Return the [x, y] coordinate for the center point of the cell that contains the specified text.  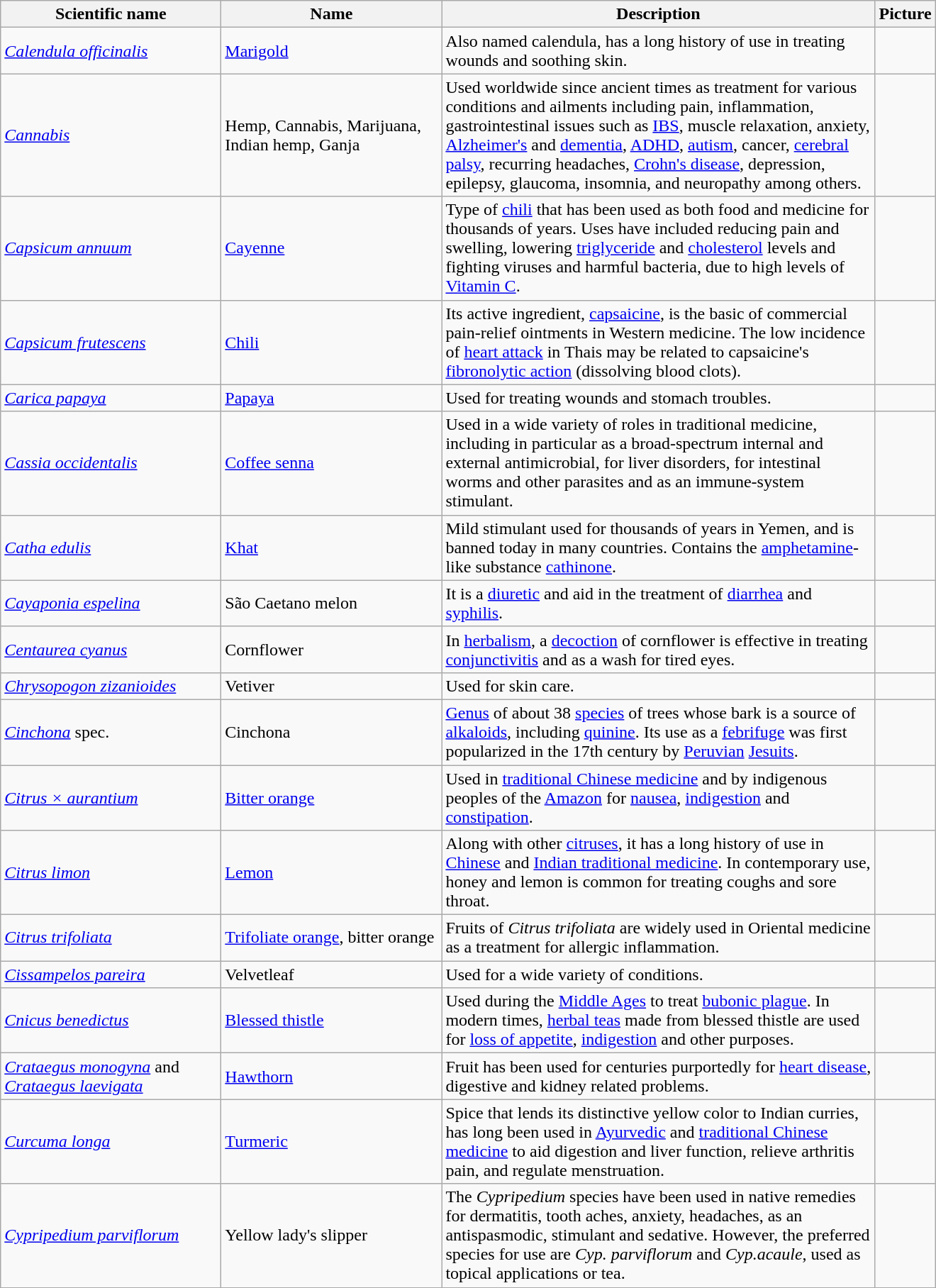
Bitter orange [332, 797]
Picture [905, 14]
Yellow lady's slipper [332, 1236]
Lemon [332, 872]
Marigold [332, 51]
Scientific name [111, 14]
Used for a wide variety of conditions. [658, 975]
Capsicum frutescens [111, 342]
Cassia occidentalis [111, 463]
Cnicus benedictus [111, 1021]
Used in traditional Chinese medicine and by indigenous peoples of the Amazon for nausea, indigestion and constipation. [658, 797]
Hemp, Cannabis, Marijuana, Indian hemp, Ganja [332, 135]
Cissampelos pareira [111, 975]
Trifoliate orange, bitter orange [332, 938]
Cinchona spec. [111, 732]
Hawthorn [332, 1077]
Chrysopogon zizanioides [111, 686]
Vetiver [332, 686]
Catha edulis [111, 548]
Used for treating wounds and stomach troubles. [658, 398]
Citrus limon [111, 872]
Fruits of Citrus trifoliata are widely used in Oriental medicine as a treatment for allergic inflammation. [658, 938]
It is a diuretic and aid in the treatment of diarrhea and syphilis. [658, 603]
Crataegus monogyna and Crataegus laevigata [111, 1077]
Velvetleaf [332, 975]
Also named calendula, has a long history of use in treating wounds and soothing skin. [658, 51]
Cannabis [111, 135]
Cornflower [332, 650]
Papaya [332, 398]
Coffee senna [332, 463]
Khat [332, 548]
Mild stimulant used for thousands of years in Yemen, and is banned today in many countries. Contains the amphetamine-like substance cathinone. [658, 548]
Centaurea cyanus [111, 650]
Capsicum annuum [111, 248]
Name [332, 14]
Cypripedium parviflorum [111, 1236]
Chili [332, 342]
Carica papaya [111, 398]
São Caetano melon [332, 603]
Citrus × aurantium [111, 797]
Turmeric [332, 1142]
Cinchona [332, 732]
Description [658, 14]
Cayenne [332, 248]
Citrus trifoliata [111, 938]
In herbalism, a decoction of cornflower is effective in treating conjunctivitis and as a wash for tired eyes. [658, 650]
Cayaponia espelina [111, 603]
Curcuma longa [111, 1142]
Fruit has been used for centuries purportedly for heart disease, digestive and kidney related problems. [658, 1077]
Calendula officinalis [111, 51]
Blessed thistle [332, 1021]
Used for skin care. [658, 686]
